Return the [x, y] coordinate for the center point of the cell that contains the specified text.  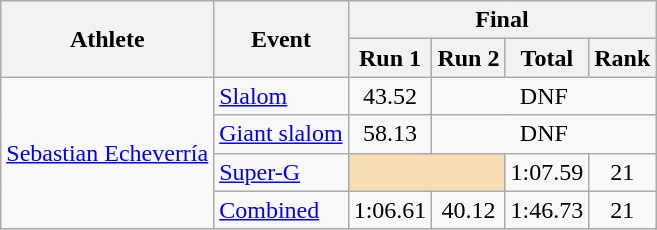
Athlete [108, 39]
58.13 [390, 134]
Super-G [281, 172]
Total [547, 58]
Run 1 [390, 58]
Run 2 [468, 58]
Giant slalom [281, 134]
Final [502, 20]
1:46.73 [547, 210]
Slalom [281, 96]
Event [281, 39]
Combined [281, 210]
40.12 [468, 210]
43.52 [390, 96]
Sebastian Echeverría [108, 153]
1:07.59 [547, 172]
1:06.61 [390, 210]
Rank [622, 58]
